Detect which cell encompasses the target text, then output its (X, Y) center coordinate. 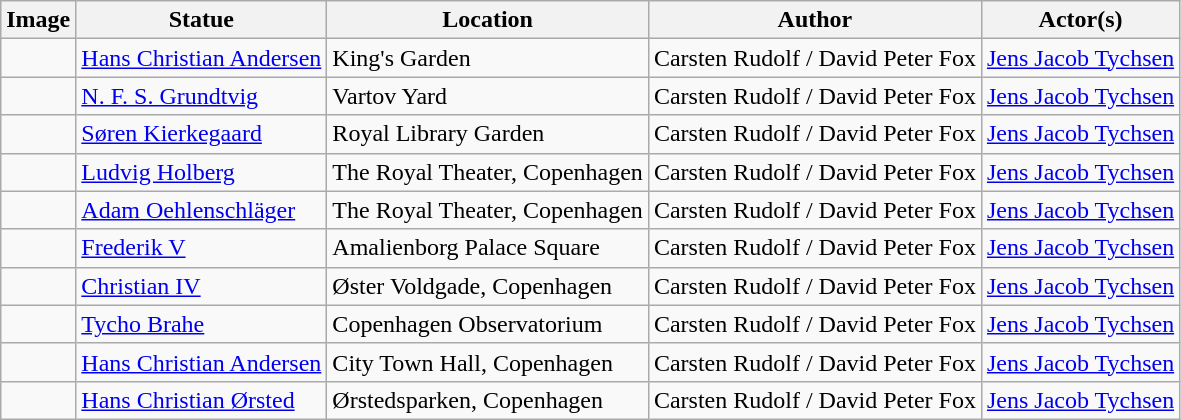
City Town Hall, Copenhagen (488, 362)
King's Garden (488, 58)
Vartov Yard (488, 96)
Adam Oehlenschläger (202, 210)
Ørstedsparken, Copenhagen (488, 400)
Image (38, 20)
Christian IV (202, 286)
Copenhagen Observatorium (488, 324)
N. F. S. Grundtvig (202, 96)
Author (814, 20)
Søren Kierkegaard (202, 134)
Frederik V (202, 248)
Statue (202, 20)
Hans Christian Ørsted (202, 400)
Royal Library Garden (488, 134)
Location (488, 20)
Amalienborg Palace Square (488, 248)
Actor(s) (1080, 20)
Øster Voldgade, Copenhagen (488, 286)
Ludvig Holberg (202, 172)
Tycho Brahe (202, 324)
